Scan for the cell matching the given text and deliver its [x, y] coordinate at center. 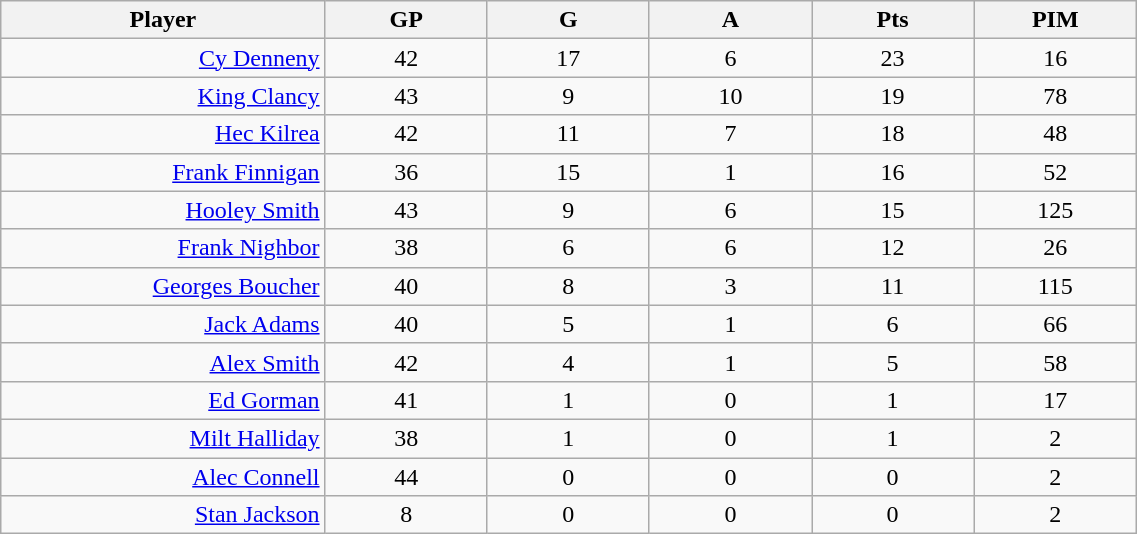
66 [1056, 324]
Hooley Smith [163, 210]
PIM [1056, 20]
Alec Connell [163, 477]
4 [568, 362]
23 [893, 58]
26 [1056, 248]
58 [1056, 362]
48 [1056, 134]
115 [1056, 286]
44 [406, 477]
Ed Gorman [163, 400]
Milt Halliday [163, 438]
A [730, 20]
7 [730, 134]
G [568, 20]
Cy Denneny [163, 58]
78 [1056, 96]
Frank Finnigan [163, 172]
GP [406, 20]
Frank Nighbor [163, 248]
36 [406, 172]
Pts [893, 20]
3 [730, 286]
Player [163, 20]
Alex Smith [163, 362]
Jack Adams [163, 324]
12 [893, 248]
King Clancy [163, 96]
41 [406, 400]
19 [893, 96]
Hec Kilrea [163, 134]
125 [1056, 210]
Stan Jackson [163, 515]
52 [1056, 172]
10 [730, 96]
Georges Boucher [163, 286]
18 [893, 134]
